From the cell containing the given text, extract its center point as (x, y) coordinate. 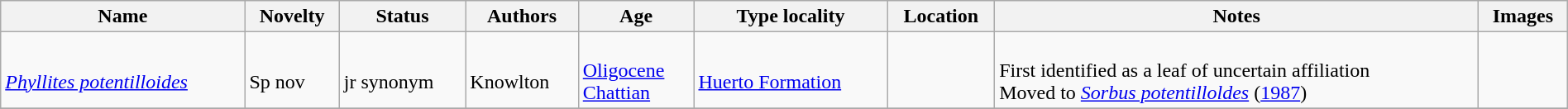
Sp nov (292, 70)
Images (1523, 17)
Phyllites potentilloides (122, 70)
Type locality (791, 17)
Huerto Formation (791, 70)
Name (122, 17)
First identified as a leaf of uncertain affiliationMoved to Sorbus potentilloldes (1987) (1237, 70)
jr synonym (402, 70)
Status (402, 17)
OligoceneChattian (636, 70)
Location (941, 17)
Age (636, 17)
Authors (522, 17)
Knowlton (522, 70)
Novelty (292, 17)
Notes (1237, 17)
